Determine the [X, Y] coordinate at the center of the cell enclosing the given text.  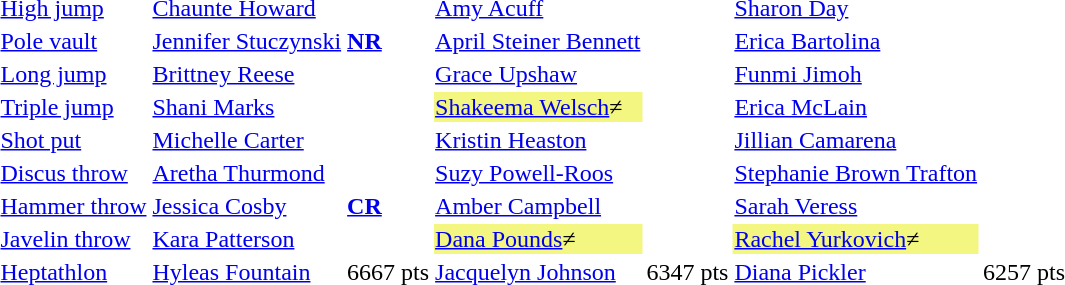
Shani Marks [247, 107]
Suzy Powell-Roos [538, 173]
Grace Upshaw [538, 74]
Aretha Thurmond [247, 173]
Funmi Jimoh [856, 74]
Kristin Heaston [538, 140]
Stephanie Brown Trafton [856, 173]
Jennifer Stuczynski [247, 41]
CR [388, 206]
Shakeema Welsch≠ [538, 107]
Amber Campbell [538, 206]
Brittney Reese [247, 74]
Erica Bartolina [856, 41]
Rachel Yurkovich≠ [856, 239]
Dana Pounds≠ [538, 239]
Michelle Carter [247, 140]
April Steiner Bennett [538, 41]
Sarah Veress [856, 206]
Jillian Camarena [856, 140]
Jessica Cosby [247, 206]
NR [388, 41]
Erica McLain [856, 107]
Kara Patterson [247, 239]
